Identify which cell holds the provided text, then report its (x, y) central coordinate. 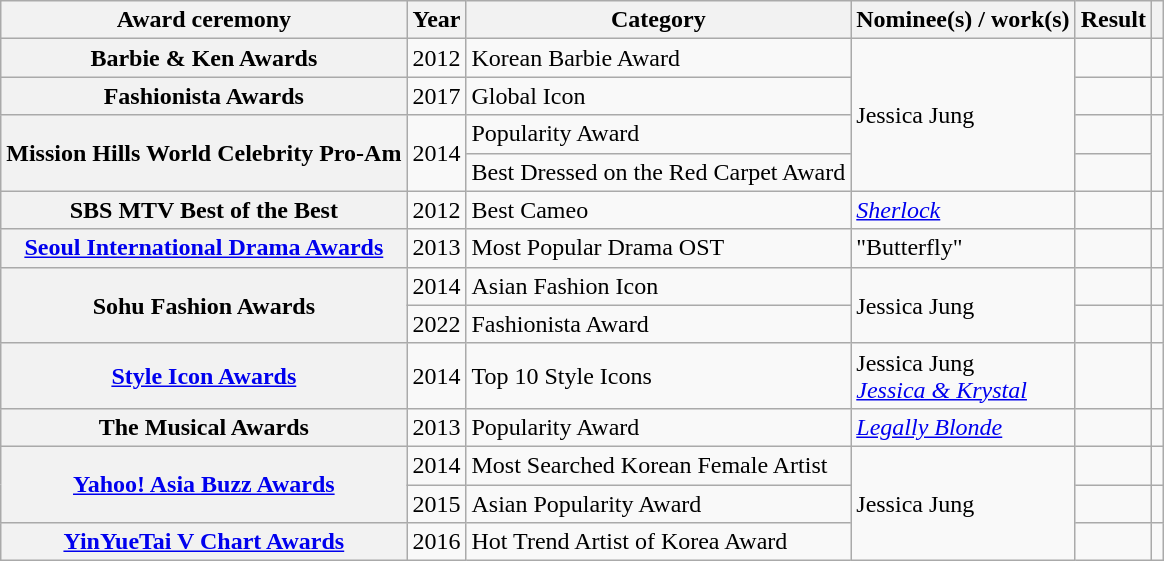
Seoul International Drama Awards (204, 248)
Global Icon (658, 96)
Top 10 Style Icons (658, 376)
Jessica Jung Jessica & Krystal (963, 376)
Fashionista Awards (204, 96)
Hot Trend Artist of Korea Award (658, 542)
Barbie & Ken Awards (204, 58)
The Musical Awards (204, 427)
Most Searched Korean Female Artist (658, 465)
"Butterfly" (963, 248)
Award ceremony (204, 20)
Fashionista Award (658, 324)
Best Cameo (658, 210)
2016 (436, 542)
Sohu Fashion Awards (204, 305)
Asian Popularity Award (658, 503)
Most Popular Drama OST (658, 248)
Sherlock (963, 210)
Best Dressed on the Red Carpet Award (658, 172)
2022 (436, 324)
Year (436, 20)
Legally Blonde (963, 427)
YinYueTai V Chart Awards (204, 542)
Style Icon Awards (204, 376)
Asian Fashion Icon (658, 286)
Yahoo! Asia Buzz Awards (204, 484)
Nominee(s) / work(s) (963, 20)
2015 (436, 503)
Korean Barbie Award (658, 58)
SBS MTV Best of the Best (204, 210)
2017 (436, 96)
Category (658, 20)
Mission Hills World Celebrity Pro-Am (204, 153)
Result (1113, 20)
